From the cell containing the given text, extract its center point as [X, Y] coordinate. 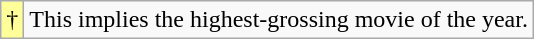
This implies the highest-grossing movie of the year. [279, 20]
† [12, 20]
